Find where the given text appears and provide that cell's center as (X, Y) coordinate. 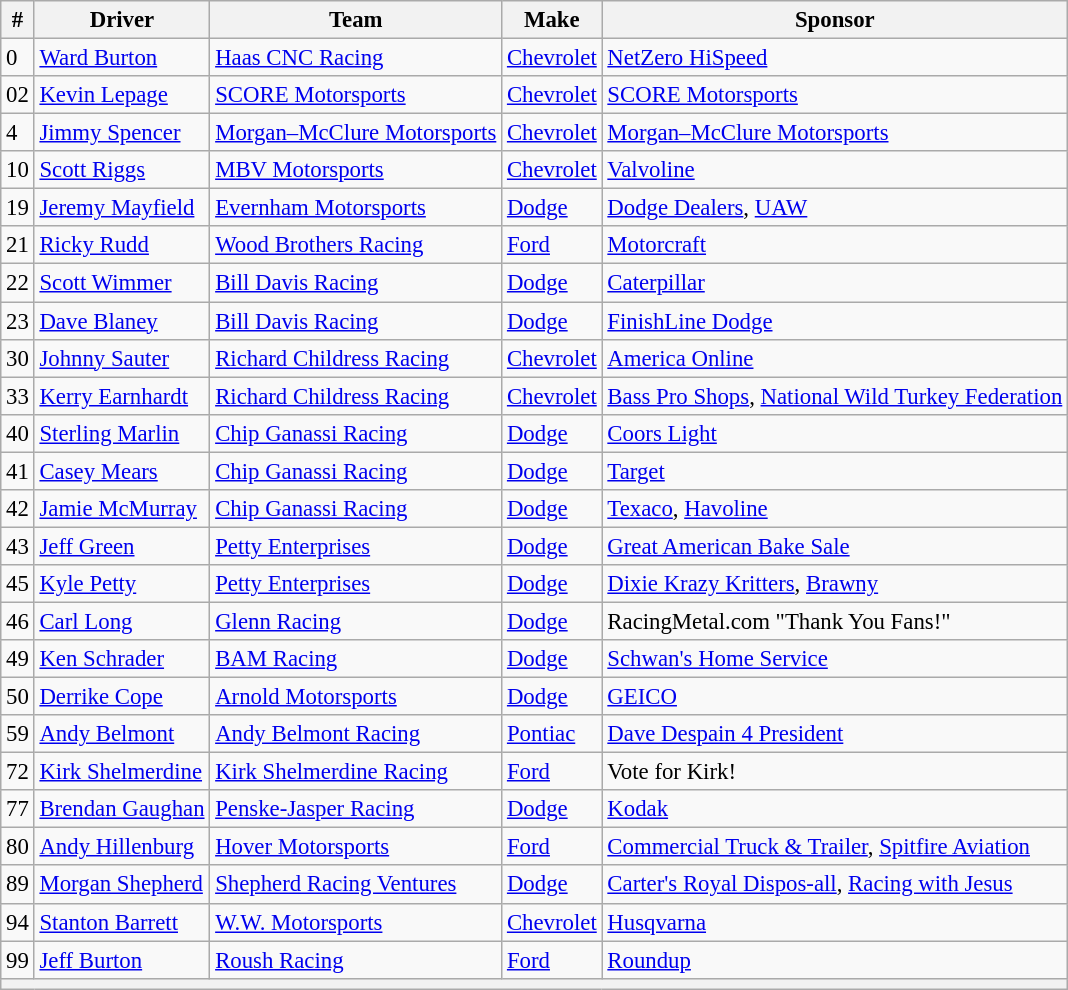
Andy Belmont (122, 734)
Andy Hillenburg (122, 847)
Husqvarna (835, 922)
Commercial Truck & Trailer, Spitfire Aviation (835, 847)
Schwan's Home Service (835, 659)
Ricky Rudd (122, 245)
30 (18, 358)
02 (18, 95)
Team (356, 20)
W.W. Motorsports (356, 922)
Roundup (835, 960)
80 (18, 847)
Stanton Barrett (122, 922)
Scott Wimmer (122, 283)
Penske-Jasper Racing (356, 809)
Kodak (835, 809)
Wood Brothers Racing (356, 245)
89 (18, 885)
Andy Belmont Racing (356, 734)
Scott Riggs (122, 170)
RacingMetal.com "Thank You Fans!" (835, 621)
43 (18, 546)
77 (18, 809)
Jeremy Mayfield (122, 208)
Vote for Kirk! (835, 772)
Jeff Burton (122, 960)
Great American Bake Sale (835, 546)
Morgan Shepherd (122, 885)
Kirk Shelmerdine (122, 772)
BAM Racing (356, 659)
59 (18, 734)
42 (18, 509)
23 (18, 321)
NetZero HiSpeed (835, 58)
Haas CNC Racing (356, 58)
Caterpillar (835, 283)
Kevin Lepage (122, 95)
Bass Pro Shops, National Wild Turkey Federation (835, 396)
Texaco, Havoline (835, 509)
Evernham Motorsports (356, 208)
Casey Mears (122, 471)
40 (18, 433)
Kirk Shelmerdine Racing (356, 772)
Coors Light (835, 433)
Sponsor (835, 20)
Dave Despain 4 President (835, 734)
MBV Motorsports (356, 170)
Ward Burton (122, 58)
Driver (122, 20)
Dave Blaney (122, 321)
Pontiac (552, 734)
Valvoline (835, 170)
Target (835, 471)
Sterling Marlin (122, 433)
Carter's Royal Dispos-all, Racing with Jesus (835, 885)
Shepherd Racing Ventures (356, 885)
10 (18, 170)
America Online (835, 358)
Hover Motorsports (356, 847)
99 (18, 960)
Brendan Gaughan (122, 809)
Roush Racing (356, 960)
Motorcraft (835, 245)
# (18, 20)
Glenn Racing (356, 621)
Arnold Motorsports (356, 697)
GEICO (835, 697)
Kerry Earnhardt (122, 396)
0 (18, 58)
Make (552, 20)
Derrike Cope (122, 697)
Johnny Sauter (122, 358)
49 (18, 659)
22 (18, 283)
46 (18, 621)
33 (18, 396)
4 (18, 133)
Jeff Green (122, 546)
21 (18, 245)
Jamie McMurray (122, 509)
Ken Schrader (122, 659)
FinishLine Dodge (835, 321)
Jimmy Spencer (122, 133)
Carl Long (122, 621)
45 (18, 584)
Dodge Dealers, UAW (835, 208)
72 (18, 772)
41 (18, 471)
50 (18, 697)
19 (18, 208)
Kyle Petty (122, 584)
Dixie Krazy Kritters, Brawny (835, 584)
94 (18, 922)
